Identify which cell holds the provided text, then report its [X, Y] central coordinate. 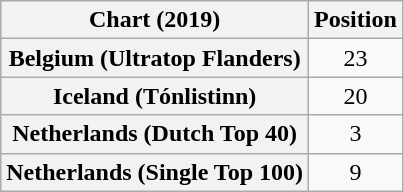
Netherlands (Dutch Top 40) [155, 134]
23 [356, 58]
Belgium (Ultratop Flanders) [155, 58]
20 [356, 96]
Chart (2019) [155, 20]
3 [356, 134]
Position [356, 20]
Netherlands (Single Top 100) [155, 172]
Iceland (Tónlistinn) [155, 96]
9 [356, 172]
